Search for the cell housing the specified text and yield its (x, y) center coordinate. 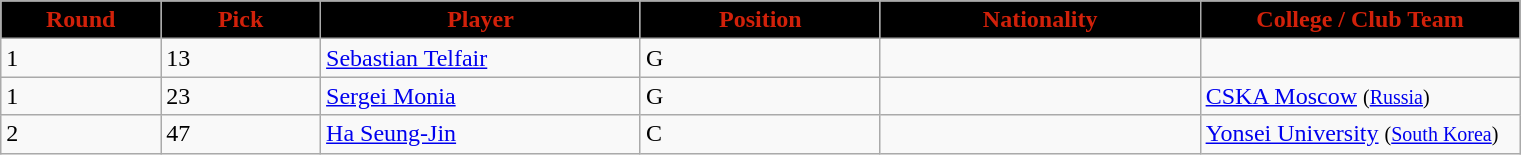
13 (241, 58)
Round (81, 20)
C (760, 134)
Position (760, 20)
Yonsei University (South Korea) (1360, 134)
Nationality (1040, 20)
College / Club Team (1360, 20)
Player (481, 20)
Sergei Monia (481, 96)
CSKA Moscow (Russia) (1360, 96)
47 (241, 134)
2 (81, 134)
Pick (241, 20)
Ha Seung-Jin (481, 134)
23 (241, 96)
Sebastian Telfair (481, 58)
